Determine the [X, Y] coordinate at the center of the cell enclosing the given text.  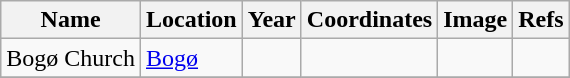
Refs [541, 20]
Year [272, 20]
Name [71, 20]
Bogø Church [71, 58]
Image [476, 20]
Location [191, 20]
Coordinates [369, 20]
Bogø [191, 58]
